Search for the cell housing the specified text and yield its [X, Y] center coordinate. 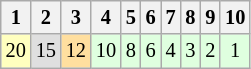
5 [131, 17]
20 [16, 51]
9 [210, 17]
12 [76, 51]
7 [171, 17]
15 [46, 51]
